Locate the cell with the specified text and output its (x, y) center coordinate. 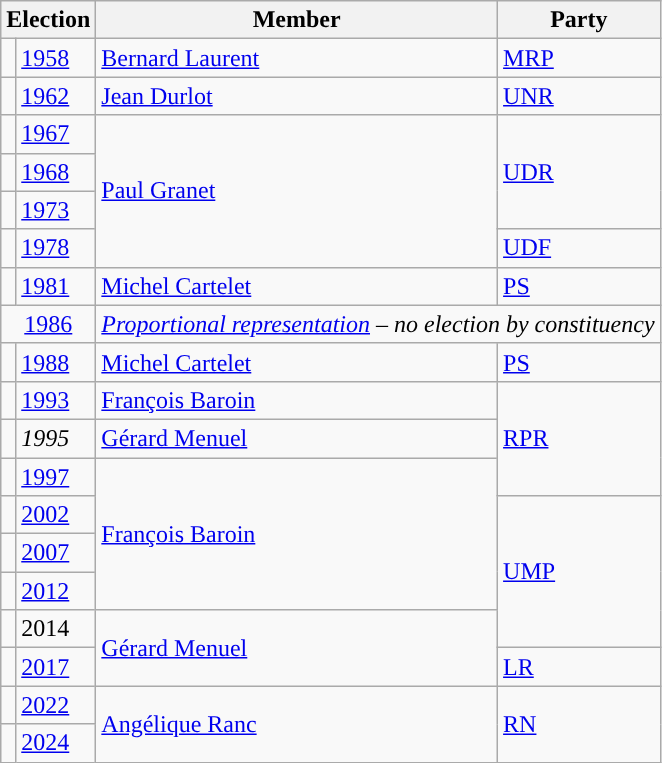
Bernard Laurent (297, 58)
Paul Granet (297, 191)
1995 (56, 438)
1962 (56, 96)
Member (297, 20)
1993 (56, 400)
Angélique Ranc (297, 724)
RPR (580, 438)
1958 (56, 58)
RN (580, 724)
1968 (56, 172)
UNR (580, 96)
2024 (56, 743)
Proportional representation – no election by constituency (378, 324)
Election (48, 20)
1988 (56, 362)
1986 (48, 324)
1967 (56, 134)
UDR (580, 172)
MRP (580, 58)
LR (580, 667)
UMP (580, 572)
1973 (56, 210)
Jean Durlot (297, 96)
2007 (56, 553)
2012 (56, 591)
1981 (56, 286)
1978 (56, 248)
2017 (56, 667)
2022 (56, 705)
2014 (56, 629)
Party (580, 20)
2002 (56, 515)
UDF (580, 248)
1997 (56, 477)
